Output the [X, Y] coordinate of the center of the cell containing the given text.  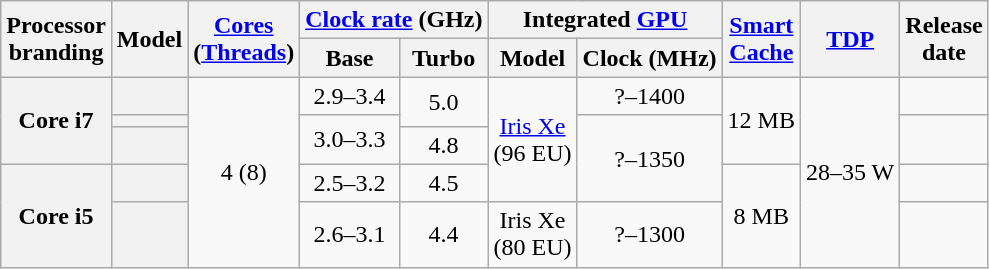
TDP [850, 39]
28–35 W [850, 172]
Cores(Threads) [244, 39]
Core i5 [56, 216]
2.5–3.2 [350, 183]
Releasedate [944, 39]
Integrated GPU [605, 20]
5.0 [444, 102]
2.6–3.1 [350, 234]
Core i7 [56, 120]
12 MB [761, 120]
Iris Xe(80 EU) [532, 234]
Iris Xe(96 EU) [532, 140]
3.0–3.3 [350, 140]
?–1350 [650, 158]
8 MB [761, 216]
4 (8) [244, 172]
?–1400 [650, 96]
Base [350, 58]
4.8 [444, 145]
Turbo [444, 58]
Clock (MHz) [650, 58]
Clock rate (GHz) [394, 20]
?–1300 [650, 234]
SmartCache [761, 39]
4.4 [444, 234]
2.9–3.4 [350, 96]
4.5 [444, 183]
Processorbranding [56, 39]
